Locate the cell with the specified text and output its [x, y] center coordinate. 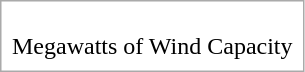
Megawatts of Wind Capacity [153, 46]
